From the cell containing the given text, extract its center point as (x, y) coordinate. 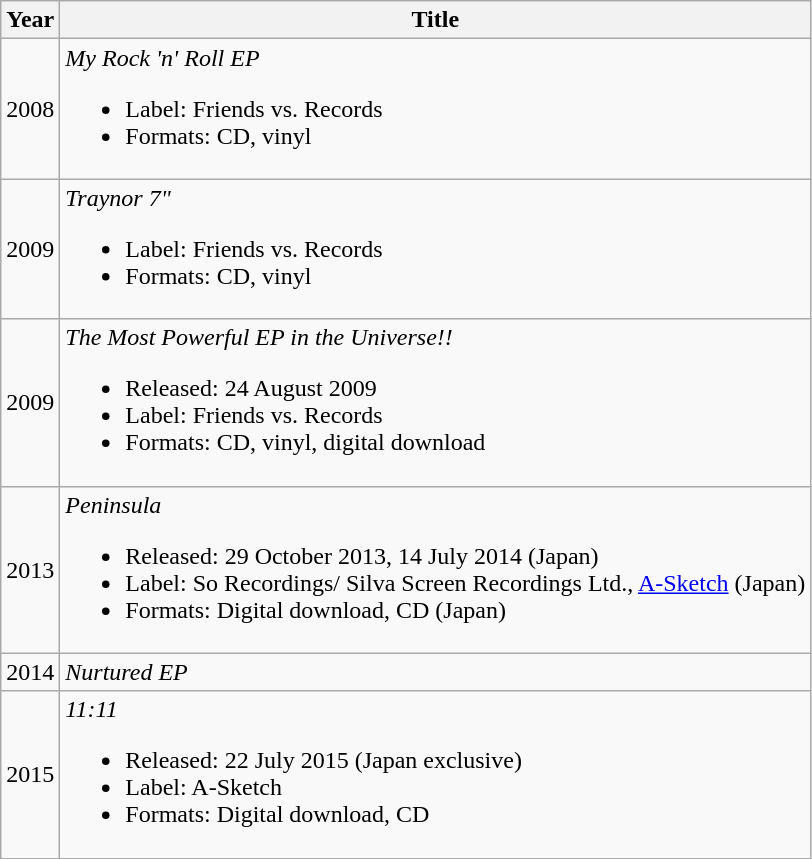
Year (30, 20)
The Most Powerful EP in the Universe!!Released: 24 August 2009Label: Friends vs. RecordsFormats: CD, vinyl, digital download (436, 402)
2008 (30, 109)
2013 (30, 570)
Traynor 7"Label: Friends vs. RecordsFormats: CD, vinyl (436, 249)
My Rock 'n' Roll EPLabel: Friends vs. RecordsFormats: CD, vinyl (436, 109)
2014 (30, 672)
Title (436, 20)
Nurtured EP (436, 672)
11:11Released: 22 July 2015 (Japan exclusive)Label: A-SketchFormats: Digital download, CD (436, 774)
2015 (30, 774)
